Extract the (X, Y) coordinate from the center of the cell holding the provided text.  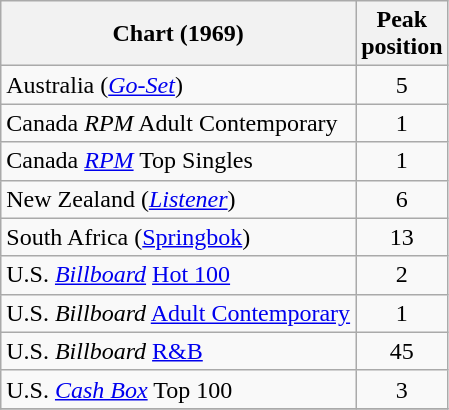
U.S. Billboard Hot 100 (178, 275)
Australia (Go-Set) (178, 85)
U.S. Billboard Adult Contemporary (178, 313)
Canada RPM Adult Contemporary (178, 123)
Peakposition (402, 34)
U.S. Billboard R&B (178, 351)
New Zealand (Listener) (178, 199)
45 (402, 351)
2 (402, 275)
5 (402, 85)
South Africa (Springbok) (178, 237)
6 (402, 199)
Canada RPM Top Singles (178, 161)
Chart (1969) (178, 34)
3 (402, 389)
13 (402, 237)
U.S. Cash Box Top 100 (178, 389)
